Detect which cell encompasses the target text, then output its [X, Y] center coordinate. 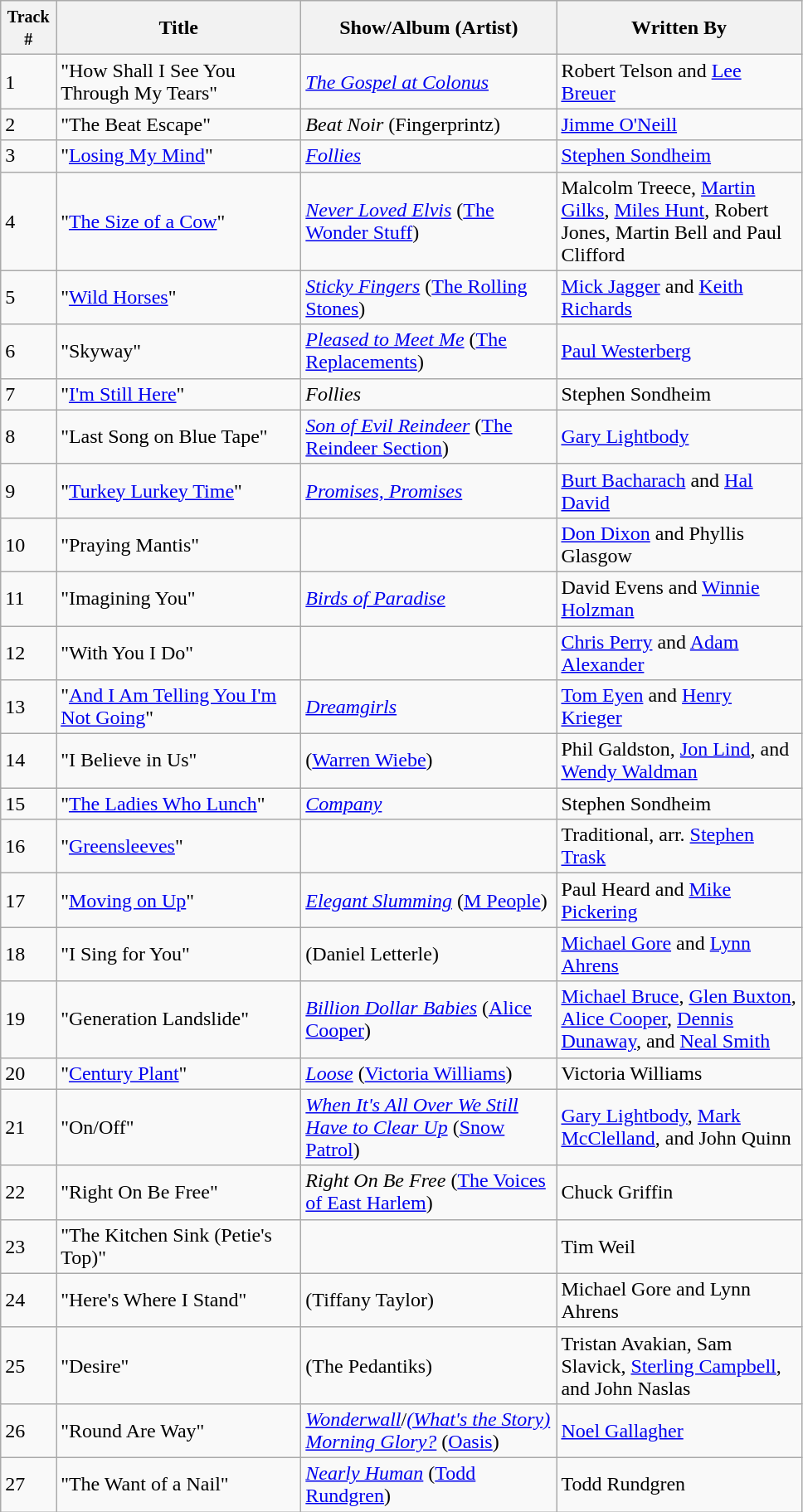
"Last Song on Blue Tape" [179, 436]
Tom Eyen and Henry Krieger [679, 707]
23 [28, 1246]
(Warren Wiebe) [429, 761]
Dreamgirls [429, 707]
Loose (Victoria Williams) [429, 1073]
"Century Plant" [179, 1073]
"Praying Mantis" [179, 544]
Birds of Paradise [429, 599]
Michael Bruce, Glen Buxton, Alice Cooper, Dennis Dunaway, and Neal Smith [679, 1019]
Chris Perry and Adam Alexander [679, 652]
"Moving on Up" [179, 901]
Billion Dollar Babies (Alice Cooper) [429, 1019]
Right On Be Free (The Voices of East Harlem) [429, 1193]
Wonderwall/(What's the Story) Morning Glory? (Oasis) [429, 1430]
"The Beat Escape" [179, 124]
"I Sing for You" [179, 954]
"Generation Landslide" [179, 1019]
Show/Album (Artist) [429, 28]
"Skyway" [179, 352]
(Tiffany Taylor) [429, 1301]
"The Size of a Cow" [179, 221]
Pleased to Meet Me (The Replacements) [429, 352]
3 [28, 156]
Don Dixon and Phyllis Glasgow [679, 544]
"Round Are Way" [179, 1430]
Never Loved Elvis (The Wonder Stuff) [429, 221]
14 [28, 761]
22 [28, 1193]
6 [28, 352]
Noel Gallagher [679, 1430]
"On/Off" [179, 1127]
"Greensleeves" [179, 846]
Tristan Avakian, Sam Slavick, Sterling Campbell, and John Naslas [679, 1365]
Promises, Promises [429, 491]
"Wild Horses" [179, 297]
7 [28, 394]
Gary Lightbody [679, 436]
13 [28, 707]
Written By [679, 28]
Mick Jagger and Keith Richards [679, 297]
Gary Lightbody, Mark McClelland, and John Quinn [679, 1127]
"And I Am Telling You I'm Not Going" [179, 707]
10 [28, 544]
"Losing My Mind" [179, 156]
Nearly Human (Todd Rundgren) [429, 1485]
5 [28, 297]
21 [28, 1127]
Track # [28, 28]
Phil Galdston, Jon Lind, and Wendy Waldman [679, 761]
Traditional, arr. Stephen Trask [679, 846]
9 [28, 491]
When It's All Over We Still Have to Clear Up (Snow Patrol) [429, 1127]
15 [28, 804]
David Evens and Winnie Holzman [679, 599]
8 [28, 436]
Robert Telson and Lee Breuer [679, 81]
Sticky Fingers (The Rolling Stones) [429, 297]
"Imagining You" [179, 599]
Victoria Williams [679, 1073]
18 [28, 954]
Chuck Griffin [679, 1193]
24 [28, 1301]
Company [429, 804]
25 [28, 1365]
"I Believe in Us" [179, 761]
"The Want of a Nail" [179, 1485]
(Daniel Letterle) [429, 954]
Burt Bacharach and Hal David [679, 491]
"The Ladies Who Lunch" [179, 804]
"Turkey Lurkey Time" [179, 491]
Paul Westerberg [679, 352]
"I'm Still Here" [179, 394]
Paul Heard and Mike Pickering [679, 901]
(The Pedantiks) [429, 1365]
12 [28, 652]
Malcolm Treece, Martin Gilks, Miles Hunt, Robert Jones, Martin Bell and Paul Clifford [679, 221]
The Gospel at Colonus [429, 81]
"Here's Where I Stand" [179, 1301]
"The Kitchen Sink (Petie's Top)" [179, 1246]
Son of Evil Reindeer (The Reindeer Section) [429, 436]
19 [28, 1019]
"Desire" [179, 1365]
26 [28, 1430]
Title [179, 28]
Jimme O'Neill [679, 124]
Tim Weil [679, 1246]
"Right On Be Free" [179, 1193]
16 [28, 846]
27 [28, 1485]
11 [28, 599]
Todd Rundgren [679, 1485]
17 [28, 901]
4 [28, 221]
1 [28, 81]
"How Shall I See You Through My Tears" [179, 81]
20 [28, 1073]
2 [28, 124]
Elegant Slumming (M People) [429, 901]
Beat Noir (Fingerprintz) [429, 124]
"With You I Do" [179, 652]
